Scan for the cell matching the given text and deliver its (x, y) coordinate at center. 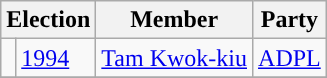
Party (290, 20)
Member (174, 20)
Election (48, 20)
1994 (56, 58)
ADPL (290, 58)
Tam Kwok-kiu (174, 58)
